For the text-containing cell, return its midpoint in [X, Y] coordinate format. 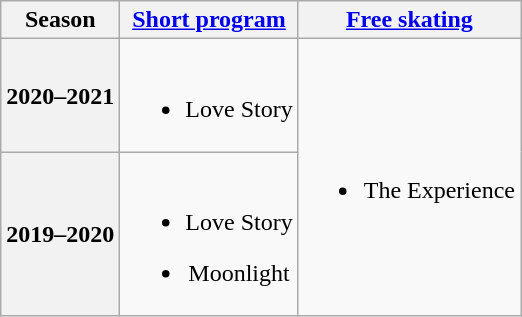
The Experience [409, 178]
2019–2020 [60, 234]
2020–2021 [60, 96]
Season [60, 20]
Short program [209, 20]
Love StoryMoonlight [209, 234]
Free skating [409, 20]
Love Story [209, 96]
